Identify which cell holds the provided text, then report its (x, y) central coordinate. 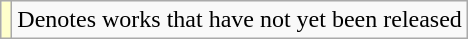
Denotes works that have not yet been released (240, 20)
